Search for the cell housing the specified text and yield its (X, Y) center coordinate. 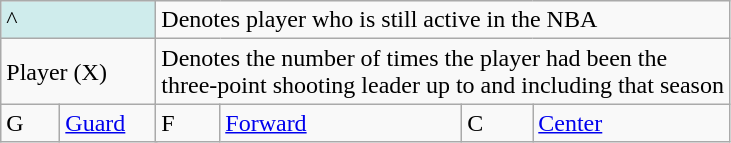
F (188, 123)
Center (632, 123)
Denotes the number of times the player had been thethree-point shooting leader up to and including that season (443, 72)
^ (78, 20)
G (30, 123)
Player (X) (78, 72)
C (498, 123)
Guard (108, 123)
Denotes player who is still active in the NBA (443, 20)
Forward (341, 123)
